For the text-containing cell, return its midpoint in [x, y] coordinate format. 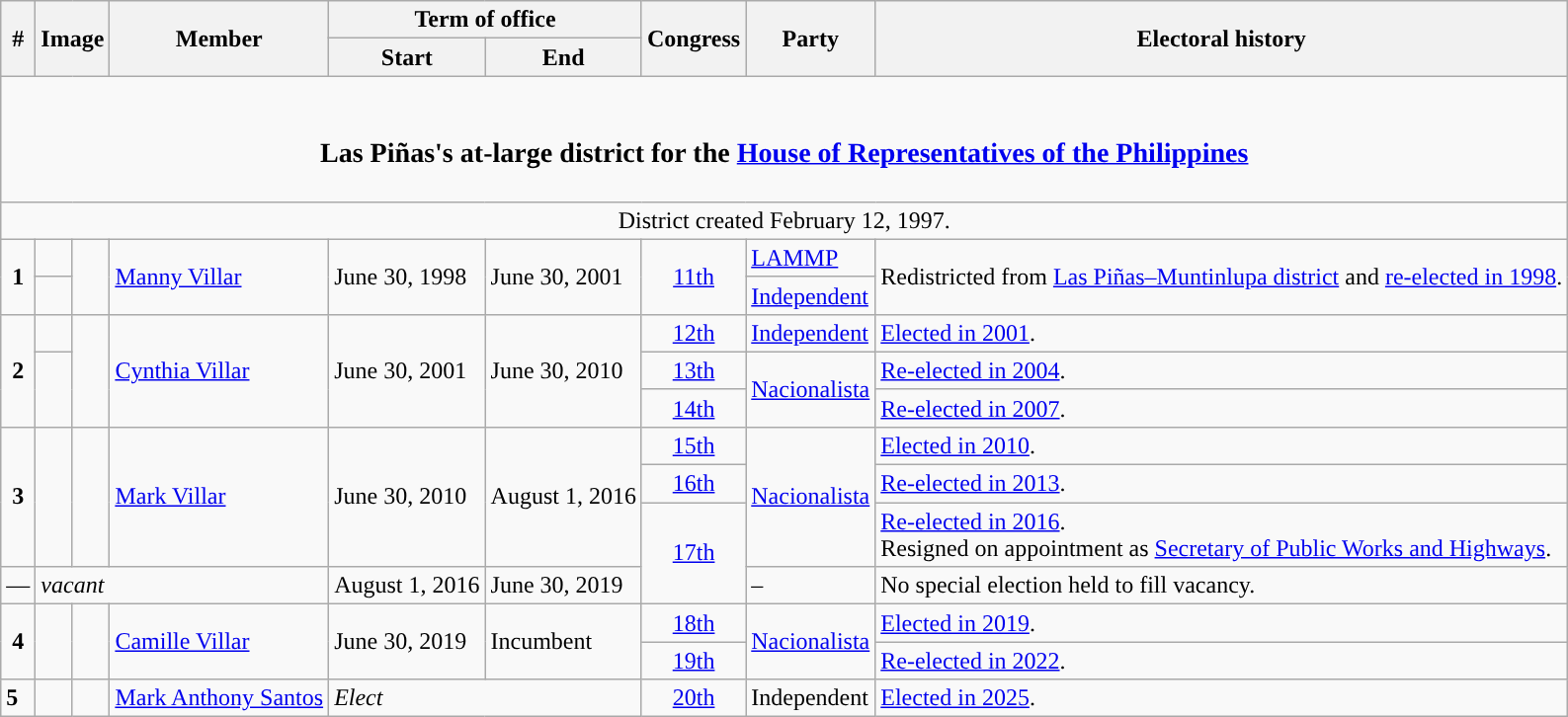
Incumbent [563, 642]
14th [694, 408]
3 [18, 496]
Re-elected in 2013. [1221, 484]
Mark Villar [219, 496]
Re-elected in 2022. [1221, 661]
Elect [486, 698]
Re-elected in 2016.Resigned on appointment as Secretary of Public Works and Highways. [1221, 535]
Re-elected in 2004. [1221, 370]
Elected in 2025. [1221, 698]
vacant [182, 586]
Congress [694, 39]
No special election held to fill vacancy. [1221, 586]
15th [694, 445]
19th [694, 661]
Re-elected in 2007. [1221, 408]
Elected in 2010. [1221, 445]
– [810, 586]
End [563, 57]
4 [18, 642]
Redistricted from Las Piñas–Muntinlupa district and re-elected in 1998. [1221, 277]
District created February 12, 1997. [784, 220]
Mark Anthony Santos [219, 698]
Camille Villar [219, 642]
— [18, 586]
20th [694, 698]
Manny Villar [219, 277]
16th [694, 484]
LAMMP [810, 258]
Cynthia Villar [219, 370]
Elected in 2001. [1221, 333]
2 [18, 370]
Image [73, 39]
13th [694, 370]
Party [810, 39]
# [18, 39]
Start [407, 57]
11th [694, 277]
5 [18, 698]
Electoral history [1221, 39]
June 30, 1998 [407, 277]
Las Piñas's at-large district for the House of Representatives of the Philippines [784, 138]
12th [694, 333]
Term of office [486, 20]
1 [18, 277]
Elected in 2019. [1221, 623]
Member [219, 39]
17th [694, 553]
18th [694, 623]
